Locate the cell with the specified text and output its [X, Y] center coordinate. 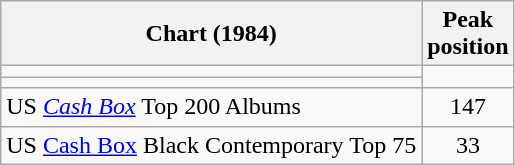
33 [468, 145]
US Cash Box Top 200 Albums [212, 107]
US Cash Box Black Contemporary Top 75 [212, 145]
Chart (1984) [212, 34]
Peakposition [468, 34]
147 [468, 107]
